Detect which cell encompasses the target text, then output its (x, y) center coordinate. 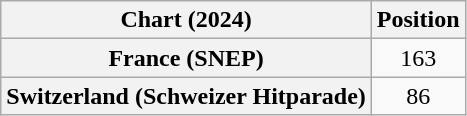
Switzerland (Schweizer Hitparade) (186, 96)
Position (418, 20)
163 (418, 58)
Chart (2024) (186, 20)
France (SNEP) (186, 58)
86 (418, 96)
